Extract the (x, y) coordinate from the center of the cell holding the provided text.  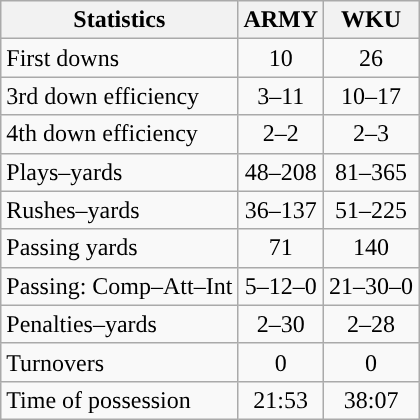
Statistics (120, 20)
10 (281, 58)
48–208 (281, 172)
140 (372, 248)
51–225 (372, 210)
WKU (372, 20)
2–2 (281, 134)
71 (281, 248)
Turnovers (120, 362)
ARMY (281, 20)
36–137 (281, 210)
3rd down efficiency (120, 96)
2–28 (372, 324)
5–12–0 (281, 286)
38:07 (372, 400)
2–3 (372, 134)
26 (372, 58)
Time of possession (120, 400)
First downs (120, 58)
81–365 (372, 172)
2–30 (281, 324)
Passing: Comp–Att–Int (120, 286)
Passing yards (120, 248)
3–11 (281, 96)
Penalties–yards (120, 324)
21–30–0 (372, 286)
Rushes–yards (120, 210)
Plays–yards (120, 172)
21:53 (281, 400)
10–17 (372, 96)
4th down efficiency (120, 134)
